Determine the (X, Y) coordinate at the center of the cell enclosing the given text.  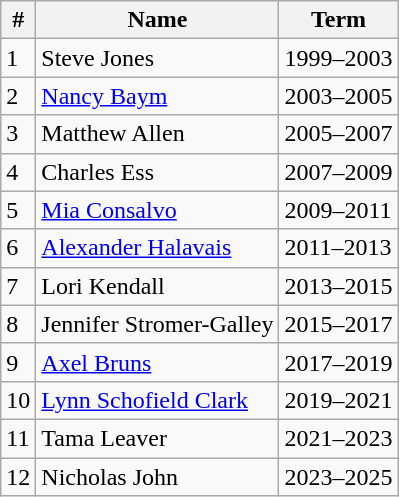
9 (18, 362)
1999–2003 (338, 58)
2003–2005 (338, 96)
6 (18, 248)
12 (18, 477)
2005–2007 (338, 134)
2015–2017 (338, 324)
2019–2021 (338, 400)
Nancy Baym (158, 96)
4 (18, 172)
2 (18, 96)
11 (18, 438)
10 (18, 400)
2023–2025 (338, 477)
2013–2015 (338, 286)
3 (18, 134)
8 (18, 324)
Mia Consalvo (158, 210)
Charles Ess (158, 172)
1 (18, 58)
Axel Bruns (158, 362)
Nicholas John (158, 477)
2011–2013 (338, 248)
Lori Kendall (158, 286)
Lynn Schofield Clark (158, 400)
Term (338, 20)
Jennifer Stromer-Galley (158, 324)
2007–2009 (338, 172)
# (18, 20)
Name (158, 20)
5 (18, 210)
Tama Leaver (158, 438)
Alexander Halavais (158, 248)
7 (18, 286)
Steve Jones (158, 58)
2009–2011 (338, 210)
Matthew Allen (158, 134)
2017–2019 (338, 362)
2021–2023 (338, 438)
